Identify which cell holds the provided text, then report its (X, Y) central coordinate. 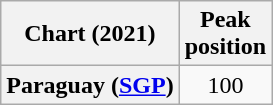
100 (225, 85)
Paraguay (SGP) (90, 85)
Chart (2021) (90, 34)
Peakposition (225, 34)
